Pinpoint the cell where the given text exists, returning its [x, y] midpoint coordinate. 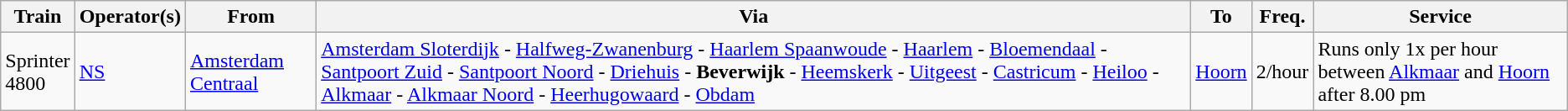
Freq. [1282, 17]
Service [1441, 17]
NS [130, 71]
Amsterdam Centraal [250, 71]
To [1221, 17]
Runs only 1x per hour between Alkmaar and Hoorn after 8.00 pm [1441, 71]
Via [754, 17]
Sprinter4800 [38, 71]
Train [38, 17]
Hoorn [1221, 71]
From [250, 17]
2/hour [1282, 71]
Operator(s) [130, 17]
